Search for the cell housing the specified text and yield its (x, y) center coordinate. 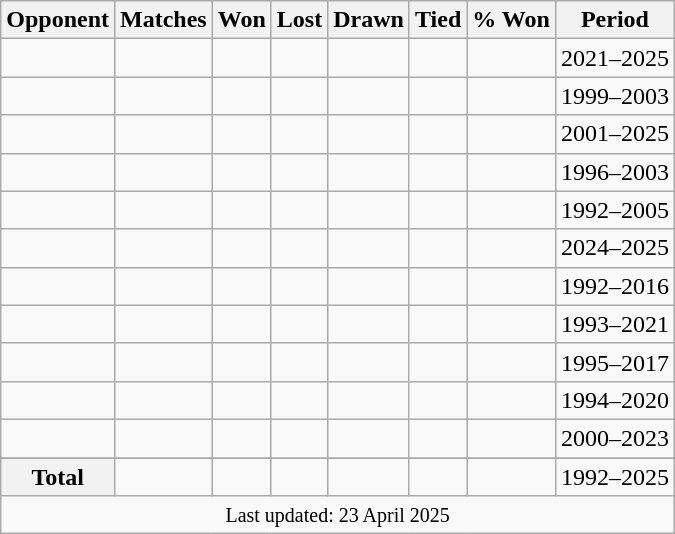
Drawn (369, 20)
2001–2025 (614, 134)
1992–2016 (614, 286)
% Won (512, 20)
Total (58, 477)
Matches (164, 20)
2024–2025 (614, 248)
Lost (299, 20)
2021–2025 (614, 58)
Opponent (58, 20)
Period (614, 20)
1999–2003 (614, 96)
Tied (438, 20)
1993–2021 (614, 324)
1994–2020 (614, 400)
Last updated: 23 April 2025 (338, 515)
1992–2005 (614, 210)
1992–2025 (614, 477)
1996–2003 (614, 172)
1995–2017 (614, 362)
2000–2023 (614, 438)
Won (242, 20)
